Extract the (x, y) coordinate from the center of the cell holding the provided text.  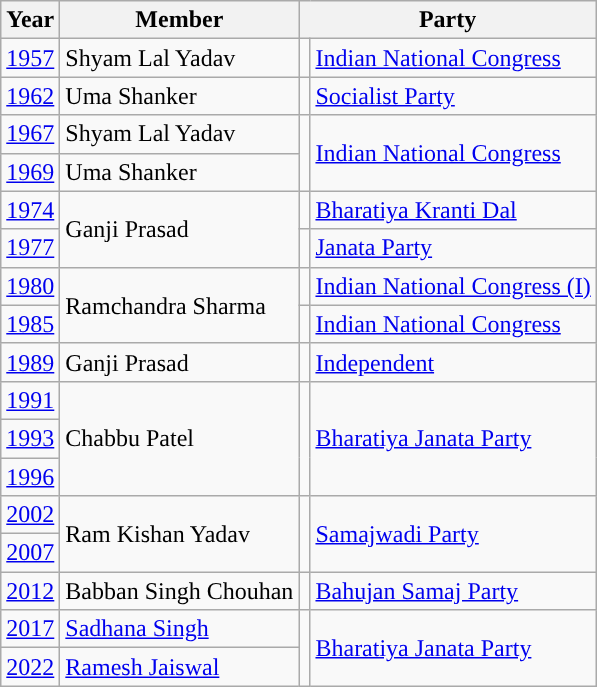
2017 (30, 629)
1985 (30, 324)
1991 (30, 400)
Member (180, 20)
1989 (30, 362)
1996 (30, 477)
Party (448, 20)
1980 (30, 286)
Sadhana Singh (180, 629)
Indian National Congress (I) (453, 286)
1962 (30, 96)
2012 (30, 591)
1957 (30, 58)
1977 (30, 248)
2002 (30, 515)
2007 (30, 553)
Bahujan Samaj Party (453, 591)
Year (30, 20)
Ram Kishan Yadav (180, 534)
Janata Party (453, 248)
Bharatiya Kranti Dal (453, 210)
Ramesh Jaiswal (180, 667)
1969 (30, 172)
1974 (30, 210)
1967 (30, 134)
2022 (30, 667)
Babban Singh Chouhan (180, 591)
Socialist Party (453, 96)
Chabbu Patel (180, 438)
Ramchandra Sharma (180, 305)
Samajwadi Party (453, 534)
1993 (30, 438)
Independent (453, 362)
